Search for the cell housing the specified text and yield its [X, Y] center coordinate. 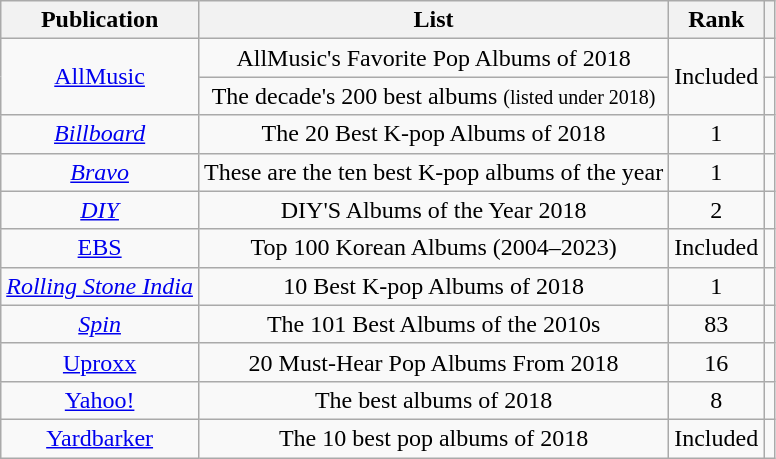
These are the ten best K-pop albums of the year [433, 172]
Spin [100, 324]
The decade's 200 best albums (listed under 2018) [433, 96]
AllMusic [100, 77]
The best albums of 2018 [433, 400]
Top 100 Korean Albums (2004–2023) [433, 248]
8 [716, 400]
Uproxx [100, 362]
2 [716, 210]
Rank [716, 20]
Yardbarker [100, 438]
10 Best K-pop Albums of 2018 [433, 286]
Yahoo! [100, 400]
Billboard [100, 134]
83 [716, 324]
AllMusic's Favorite Pop Albums of 2018 [433, 58]
List [433, 20]
EBS [100, 248]
Rolling Stone India [100, 286]
20 Must-Hear Pop Albums From 2018 [433, 362]
The 10 best pop albums of 2018 [433, 438]
Bravo [100, 172]
16 [716, 362]
The 101 Best Albums of the 2010s [433, 324]
The 20 Best K-pop Albums of 2018 [433, 134]
DIY [100, 210]
DIY'S Albums of the Year 2018 [433, 210]
Publication [100, 20]
